Return (X, Y) of the center of cell containing provided text 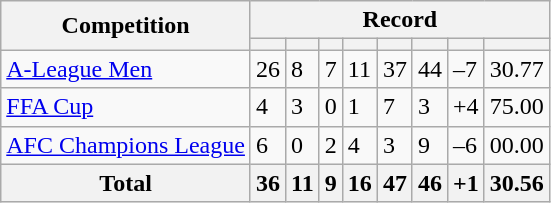
–7 (466, 69)
47 (394, 183)
+4 (466, 107)
30.56 (516, 183)
30.77 (516, 69)
A-League Men (126, 69)
16 (360, 183)
1 (360, 107)
46 (430, 183)
Competition (126, 26)
75.00 (516, 107)
26 (268, 69)
36 (268, 183)
44 (430, 69)
2 (330, 145)
Record (400, 20)
+1 (466, 183)
AFC Champions League (126, 145)
–6 (466, 145)
8 (303, 69)
Total (126, 183)
FFA Cup (126, 107)
00.00 (516, 145)
6 (268, 145)
37 (394, 69)
